Capture the cell that displays the provided text and extract its [x, y] central coordinate. 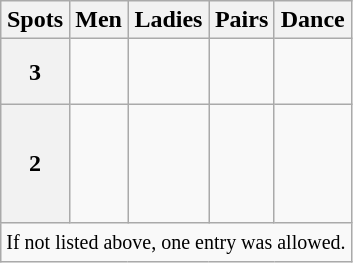
If not listed above, one entry was allowed. [176, 242]
3 [35, 72]
Pairs [242, 20]
Dance [312, 20]
Men [98, 20]
2 [35, 164]
Ladies [168, 20]
Spots [35, 20]
